Find where the given text appears and provide that cell's center as (x, y) coordinate. 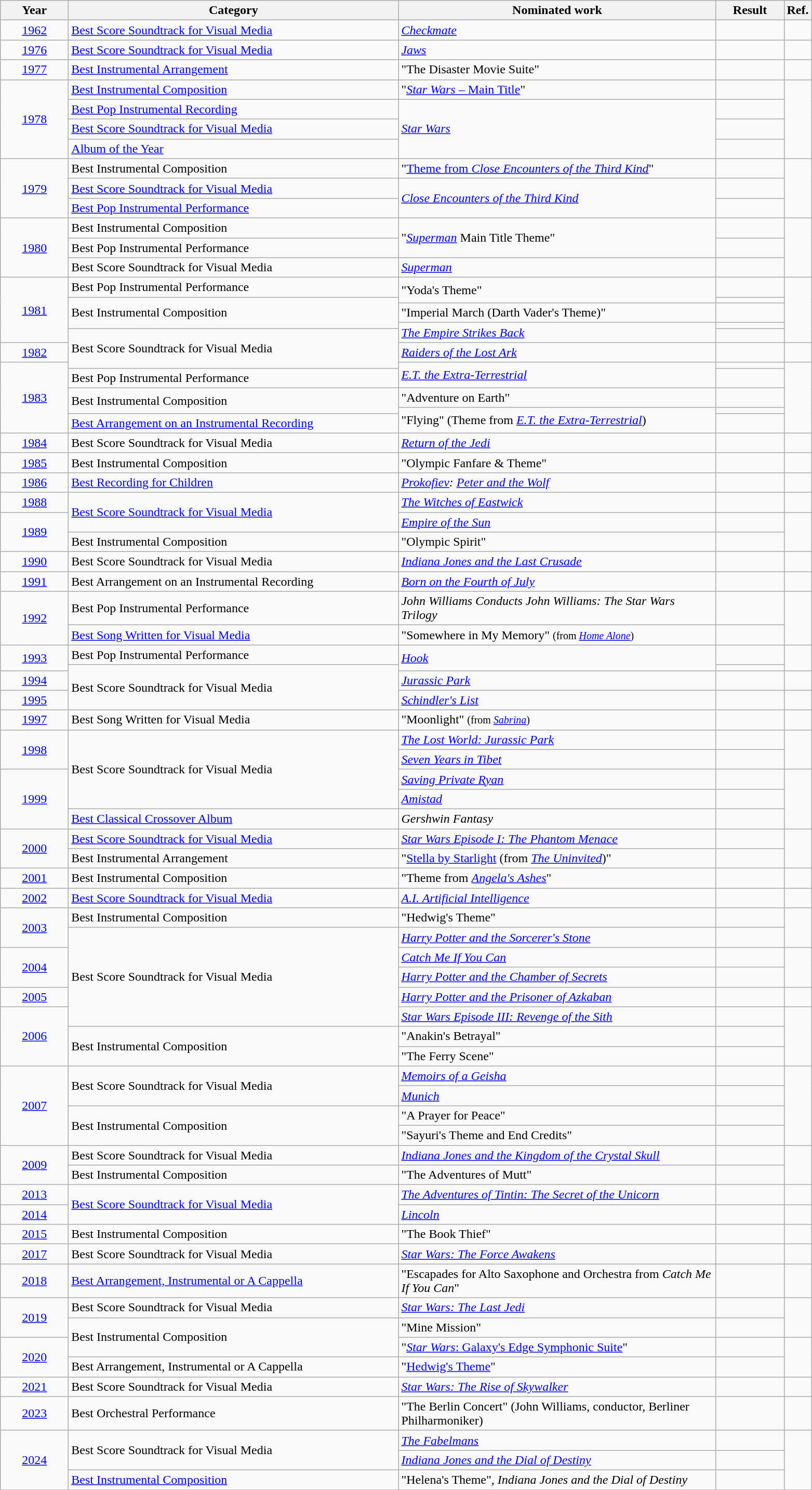
"Moonlight" (from Sabrina) (557, 720)
Harry Potter and the Prisoner of Azkaban (557, 997)
1985 (34, 463)
2002 (34, 898)
2013 (34, 1195)
Star Wars Episode I: The Phantom Menace (557, 838)
2023 (34, 1414)
Best Classical Crossover Album (234, 819)
"The Berlin Concert" (John Williams, conductor, Berliner Philharmoniker) (557, 1414)
The Witches of Eastwick (557, 502)
"Helena's Theme", Indiana Jones and the Dial of Destiny (557, 1480)
Result (750, 10)
1981 (34, 310)
Raiders of the Lost Ark (557, 352)
Close Encounters of the Third Kind (557, 198)
1992 (34, 618)
2018 (34, 1281)
"Somewhere in My Memory" (from Home Alone) (557, 635)
"Yoda's Theme" (557, 290)
1977 (34, 70)
Star Wars: The Last Jedi (557, 1308)
"Stella by Starlight (from The Uninvited)" (557, 859)
2000 (34, 848)
Schindler's List (557, 700)
Seven Years in Tibet (557, 759)
2009 (34, 1165)
1984 (34, 443)
2014 (34, 1215)
Best Orchestral Performance (234, 1414)
"The Disaster Movie Suite" (557, 70)
The Lost World: Jurassic Park (557, 740)
Empire of the Sun (557, 522)
Star Wars: The Force Awakens (557, 1254)
"Olympic Fanfare & Theme" (557, 463)
"Star Wars: Galaxy's Edge Symphonic Suite" (557, 1347)
"Olympic Spirit" (557, 542)
Jaws (557, 50)
Prokofiev: Peter and the Wolf (557, 482)
Harry Potter and the Sorcerer's Stone (557, 938)
1990 (34, 562)
2015 (34, 1234)
1998 (34, 749)
"Sayuri's Theme and End Credits" (557, 1135)
2001 (34, 878)
"Adventure on Earth" (557, 398)
Munich (557, 1096)
1997 (34, 720)
Catch Me If You Can (557, 957)
2004 (34, 967)
2003 (34, 928)
"Anakin's Betrayal" (557, 1036)
Gershwin Fantasy (557, 819)
Memoirs of a Geisha (557, 1076)
"Imperial March (Darth Vader's Theme)" (557, 313)
Amistad (557, 799)
1995 (34, 700)
1962 (34, 30)
Star Wars: The Rise of Skywalker (557, 1387)
"Theme from Close Encounters of the Third Kind" (557, 168)
Jurassic Park (557, 680)
"Theme from Angela's Ashes" (557, 878)
The Adventures of Tintin: The Secret of the Unicorn (557, 1195)
Star Wars Episode III: Revenge of the Sith (557, 1017)
"Mine Mission" (557, 1327)
2020 (34, 1357)
Hook (557, 658)
1983 (34, 398)
1978 (34, 119)
Star Wars (557, 129)
"The Book Thief" (557, 1234)
Checkmate (557, 30)
1976 (34, 50)
1989 (34, 532)
1991 (34, 582)
Year (34, 10)
Superman (557, 268)
The Fabelmans (557, 1440)
Album of the Year (234, 149)
Harry Potter and the Chamber of Secrets (557, 977)
2019 (34, 1317)
A.I. Artificial Intelligence (557, 898)
The Empire Strikes Back (557, 333)
"Flying" (Theme from E.T. the Extra-Terrestrial) (557, 420)
Nominated work (557, 10)
Lincoln (557, 1215)
"Escapades for Alto Saxophone and Orchestra from Catch Me If You Can" (557, 1281)
Best Pop Instrumental Recording (234, 109)
Indiana Jones and the Last Crusade (557, 562)
Ref. (798, 10)
Born on the Fourth of July (557, 582)
1999 (34, 799)
Category (234, 10)
Saving Private Ryan (557, 779)
2024 (34, 1460)
2006 (34, 1036)
2005 (34, 997)
1988 (34, 502)
"The Adventures of Mutt" (557, 1175)
1979 (34, 188)
Best Recording for Children (234, 482)
1994 (34, 680)
2017 (34, 1254)
1993 (34, 658)
Indiana Jones and the Kingdom of the Crystal Skull (557, 1155)
1986 (34, 482)
1982 (34, 352)
2021 (34, 1387)
"A Prayer for Peace" (557, 1115)
1980 (34, 247)
"The Ferry Scene" (557, 1056)
E.T. the Extra-Terrestrial (557, 375)
Indiana Jones and the Dial of Destiny (557, 1460)
Return of the Jedi (557, 443)
"Superman Main Title Theme" (557, 238)
"Star Wars – Main Title" (557, 89)
John Williams Conducts John Williams: The Star Wars Trilogy (557, 608)
2007 (34, 1105)
